For the text-containing cell, return its midpoint in (X, Y) coordinate format. 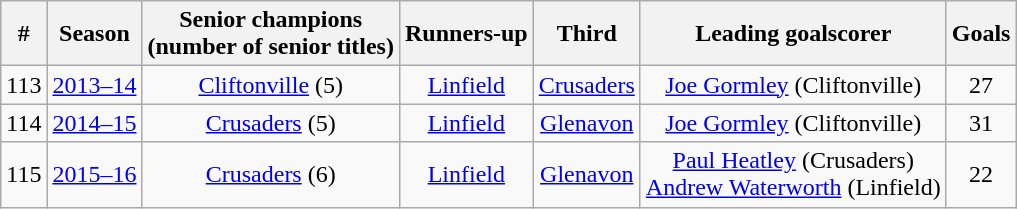
2014–15 (94, 123)
22 (981, 174)
Runners-up (466, 34)
2013–14 (94, 85)
Crusaders (586, 85)
Crusaders (6) (270, 174)
Leading goalscorer (793, 34)
31 (981, 123)
114 (24, 123)
Cliftonville (5) (270, 85)
115 (24, 174)
Goals (981, 34)
Season (94, 34)
Third (586, 34)
Crusaders (5) (270, 123)
113 (24, 85)
27 (981, 85)
# (24, 34)
2015–16 (94, 174)
Paul Heatley (Crusaders)Andrew Waterworth (Linfield) (793, 174)
Senior champions(number of senior titles) (270, 34)
